Pinpoint the cell where the given text exists, returning its (x, y) midpoint coordinate. 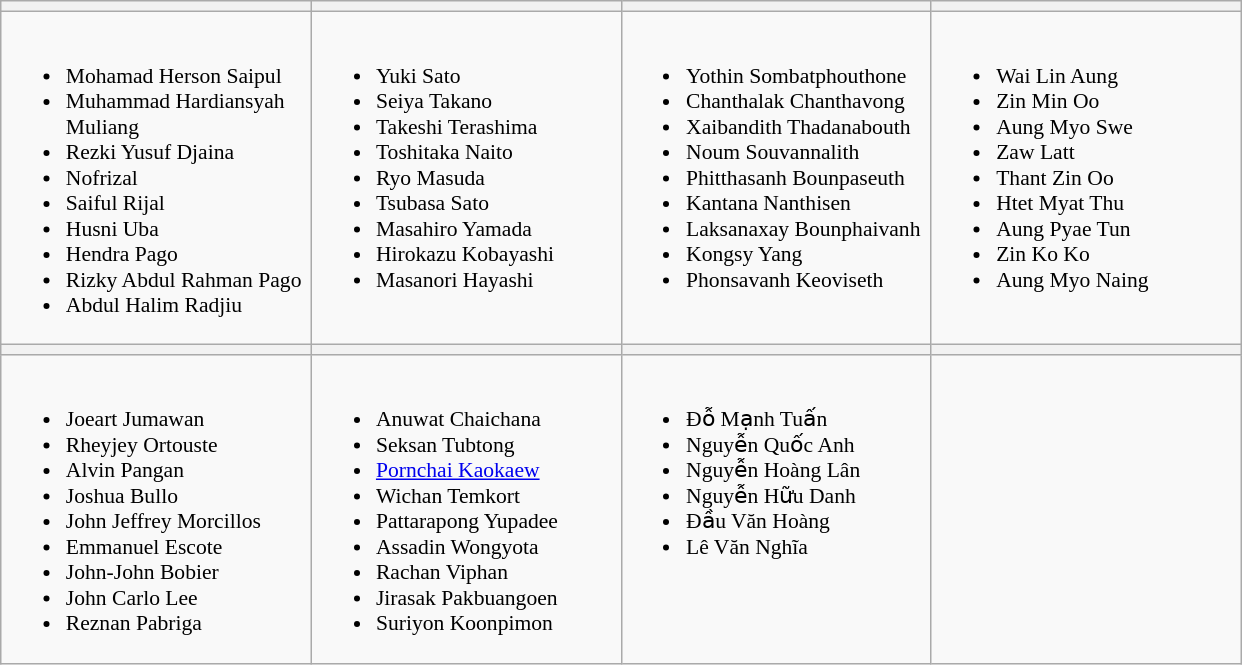
Wai Lin AungZin Min OoAung Myo SweZaw LattThant Zin OoHtet Myat ThuAung Pyae TunZin Ko KoAung Myo Naing (1086, 178)
Joeart JumawanRheyjey OrtousteAlvin PanganJoshua BulloJohn Jeffrey MorcillosEmmanuel EscoteJohn-John BobierJohn Carlo LeeReznan Pabriga (156, 509)
Mohamad Herson SaipulMuhammad Hardiansyah MuliangRezki Yusuf DjainaNofrizalSaiful RijalHusni UbaHendra PagoRizky Abdul Rahman PagoAbdul Halim Radjiu (156, 178)
Yuki SatoSeiya TakanoTakeshi TerashimaToshitaka NaitoRyo MasudaTsubasa SatoMasahiro YamadaHirokazu KobayashiMasanori Hayashi (466, 178)
Đỗ Mạnh TuấnNguyễn Quốc AnhNguyễn Hoàng LânNguyễn Hữu DanhĐầu Văn HoàngLê Văn Nghĩa (776, 509)
Anuwat ChaichanaSeksan TubtongPornchai KaokaewWichan TemkortPattarapong YupadeeAssadin WongyotaRachan ViphanJirasak PakbuangoenSuriyon Koonpimon (466, 509)
